Return the (x, y) coordinate for the center point of the cell that contains the specified text.  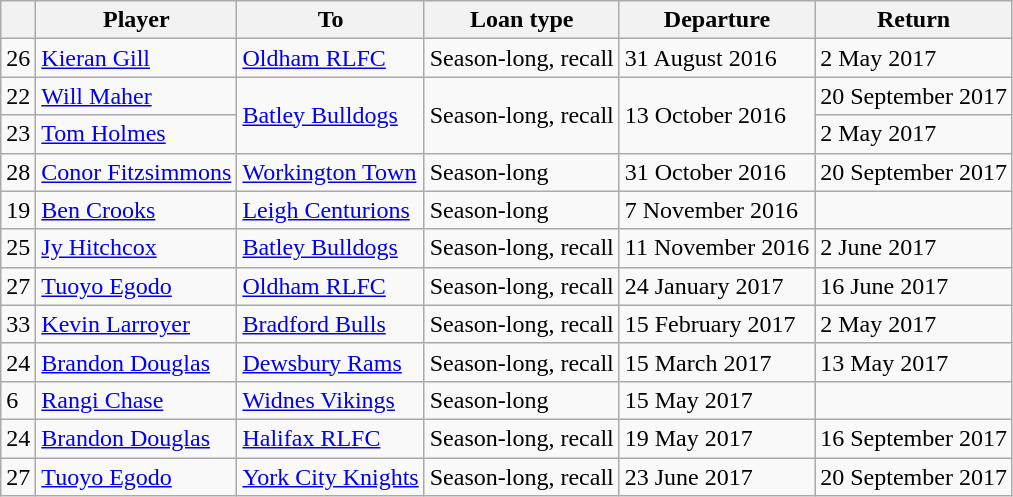
Return (914, 20)
Dewsbury Rams (330, 362)
31 August 2016 (716, 58)
16 June 2017 (914, 286)
26 (18, 58)
13 October 2016 (716, 115)
To (330, 20)
Halifax RLFC (330, 438)
Will Maher (136, 96)
11 November 2016 (716, 248)
6 (18, 400)
33 (18, 324)
23 (18, 134)
Kevin Larroyer (136, 324)
23 June 2017 (716, 477)
2 June 2017 (914, 248)
24 January 2017 (716, 286)
Kieran Gill (136, 58)
Loan type (522, 20)
Leigh Centurions (330, 210)
Tom Holmes (136, 134)
Rangi Chase (136, 400)
Conor Fitzsimmons (136, 172)
Jy Hitchcox (136, 248)
Departure (716, 20)
19 (18, 210)
15 May 2017 (716, 400)
13 May 2017 (914, 362)
28 (18, 172)
15 March 2017 (716, 362)
22 (18, 96)
Workington Town (330, 172)
25 (18, 248)
York City Knights (330, 477)
Bradford Bulls (330, 324)
Widnes Vikings (330, 400)
31 October 2016 (716, 172)
Player (136, 20)
7 November 2016 (716, 210)
15 February 2017 (716, 324)
16 September 2017 (914, 438)
19 May 2017 (716, 438)
Ben Crooks (136, 210)
